Capture the cell that displays the provided text and extract its [X, Y] central coordinate. 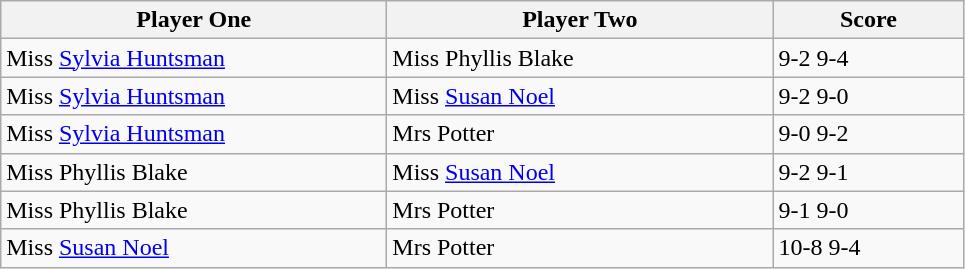
9-2 9-4 [868, 58]
Player One [194, 20]
Score [868, 20]
Player Two [580, 20]
10-8 9-4 [868, 248]
9-1 9-0 [868, 210]
9-0 9-2 [868, 134]
9-2 9-0 [868, 96]
9-2 9-1 [868, 172]
